Capture the cell that displays the provided text and extract its [x, y] central coordinate. 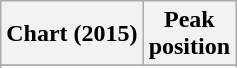
Peakposition [189, 34]
Chart (2015) [72, 34]
